Determine the (x, y) coordinate at the center of the cell enclosing the given text.  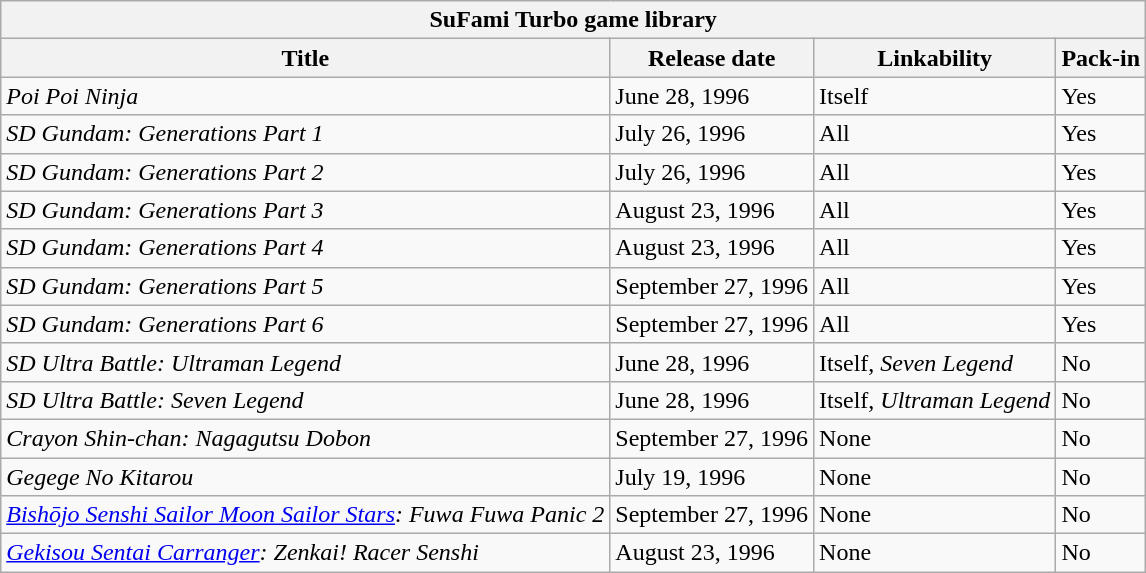
SD Gundam: Generations Part 5 (306, 286)
Poi Poi Ninja (306, 96)
SD Gundam: Generations Part 1 (306, 134)
Gegege No Kitarou (306, 477)
Crayon Shin-chan: Nagagutsu Dobon (306, 438)
Pack-in (1101, 58)
July 19, 1996 (712, 477)
SD Gundam: Generations Part 2 (306, 172)
SD Gundam: Generations Part 6 (306, 324)
Itself (935, 96)
Itself, Seven Legend (935, 362)
Linkability (935, 58)
SD Ultra Battle: Seven Legend (306, 400)
SD Ultra Battle: Ultraman Legend (306, 362)
SD Gundam: Generations Part 3 (306, 210)
Release date (712, 58)
Gekisou Sentai Carranger: Zenkai! Racer Senshi (306, 553)
Title (306, 58)
Bishōjo Senshi Sailor Moon Sailor Stars: Fuwa Fuwa Panic 2 (306, 515)
SD Gundam: Generations Part 4 (306, 248)
Itself, Ultraman Legend (935, 400)
SuFami Turbo game library (574, 20)
